Return [x, y] of the center of cell containing provided text 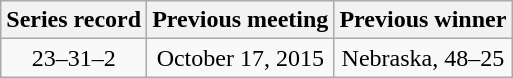
October 17, 2015 [240, 58]
Previous winner [423, 20]
23–31–2 [74, 58]
Previous meeting [240, 20]
Series record [74, 20]
Nebraska, 48–25 [423, 58]
